Scan for the cell matching the given text and deliver its [X, Y] coordinate at center. 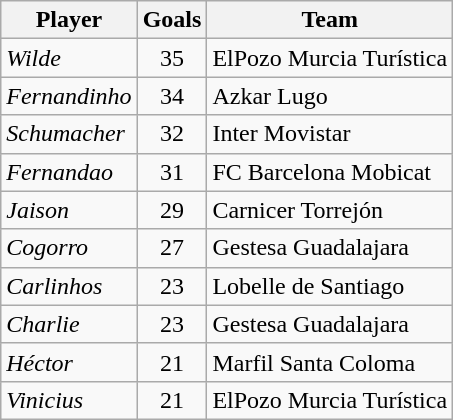
31 [172, 172]
Fernandinho [69, 96]
Inter Movistar [330, 134]
Carnicer Torrejón [330, 210]
Azkar Lugo [330, 96]
Cogorro [69, 248]
Marfil Santa Coloma [330, 362]
34 [172, 96]
Charlie [69, 324]
Goals [172, 20]
Carlinhos [69, 286]
Team [330, 20]
Wilde [69, 58]
Vinicius [69, 400]
Lobelle de Santiago [330, 286]
35 [172, 58]
Héctor [69, 362]
Player [69, 20]
32 [172, 134]
27 [172, 248]
Fernandao [69, 172]
FC Barcelona Mobicat [330, 172]
29 [172, 210]
Jaison [69, 210]
Schumacher [69, 134]
